Return [x, y] of the center of cell containing provided text 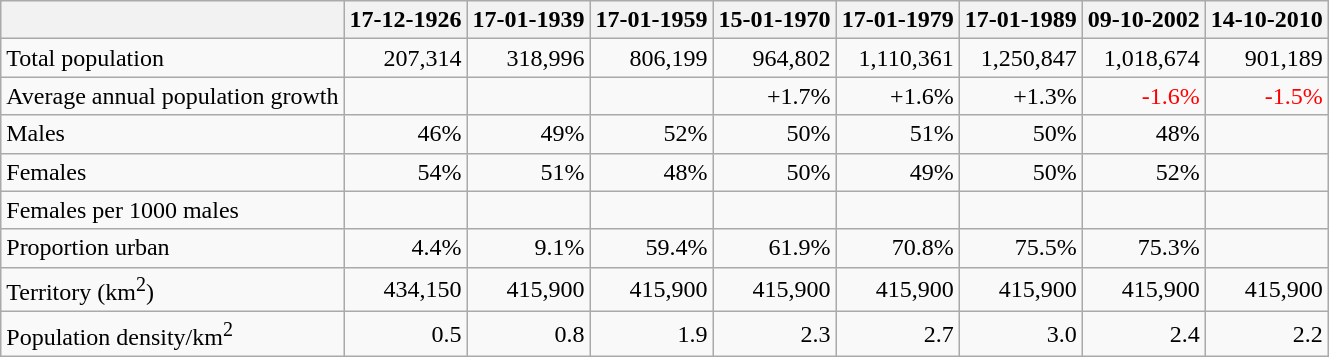
15-01-1970 [774, 20]
207,314 [406, 58]
434,150 [406, 290]
1,250,847 [1020, 58]
0.5 [406, 334]
+1.3% [1020, 96]
Males [172, 134]
Proportion urban [172, 248]
17-01-1959 [652, 20]
964,802 [774, 58]
806,199 [652, 58]
09-10-2002 [1144, 20]
17-01-1939 [528, 20]
17-01-1989 [1020, 20]
+1.6% [898, 96]
2.7 [898, 334]
75.3% [1144, 248]
1,110,361 [898, 58]
59.4% [652, 248]
2.3 [774, 334]
54% [406, 172]
Territory (km2) [172, 290]
Females [172, 172]
0.8 [528, 334]
17-12-1926 [406, 20]
-1.6% [1144, 96]
Population density/km2 [172, 334]
Average annual population growth [172, 96]
+1.7% [774, 96]
1.9 [652, 334]
Females per 1000 males [172, 210]
46% [406, 134]
61.9% [774, 248]
3.0 [1020, 334]
2.4 [1144, 334]
2.2 [1266, 334]
318,996 [528, 58]
17-01-1979 [898, 20]
14-10-2010 [1266, 20]
1,018,674 [1144, 58]
70.8% [898, 248]
-1.5% [1266, 96]
Total population [172, 58]
9.1% [528, 248]
901,189 [1266, 58]
4.4% [406, 248]
75.5% [1020, 248]
